For the text-containing cell, return its midpoint in [x, y] coordinate format. 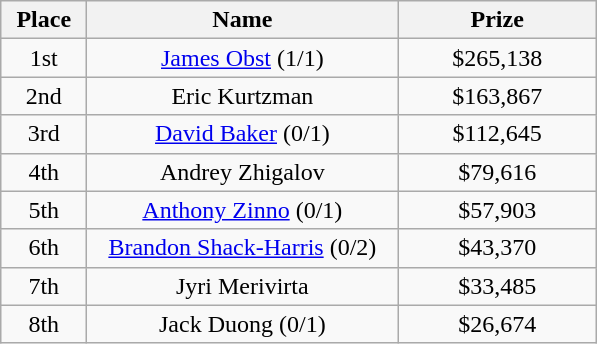
James Obst (1/1) [242, 58]
Eric Kurtzman [242, 96]
$163,867 [498, 96]
7th [44, 286]
Jyri Merivirta [242, 286]
Andrey Zhigalov [242, 172]
4th [44, 172]
Place [44, 20]
3rd [44, 134]
David Baker (0/1) [242, 134]
$26,674 [498, 324]
Prize [498, 20]
6th [44, 248]
$57,903 [498, 210]
5th [44, 210]
$33,485 [498, 286]
Anthony Zinno (0/1) [242, 210]
2nd [44, 96]
$79,616 [498, 172]
1st [44, 58]
Name [242, 20]
Brandon Shack-Harris (0/2) [242, 248]
$265,138 [498, 58]
8th [44, 324]
$43,370 [498, 248]
Jack Duong (0/1) [242, 324]
$112,645 [498, 134]
